Return the (x, y) coordinate for the center point of the cell that contains the specified text.  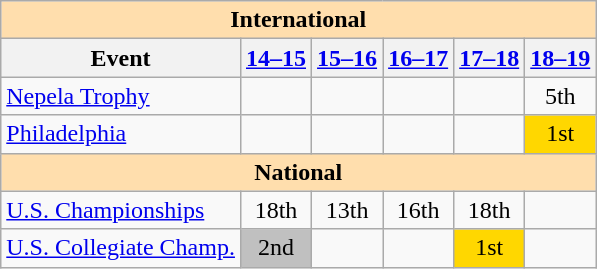
17–18 (490, 58)
15–16 (348, 58)
5th (560, 96)
National (298, 172)
16–17 (418, 58)
14–15 (276, 58)
13th (348, 210)
U.S. Collegiate Champ. (121, 248)
18–19 (560, 58)
2nd (276, 248)
Event (121, 58)
U.S. Championships (121, 210)
Philadelphia (121, 134)
16th (418, 210)
Nepela Trophy (121, 96)
International (298, 20)
